Return (x, y) of the center of cell containing provided text 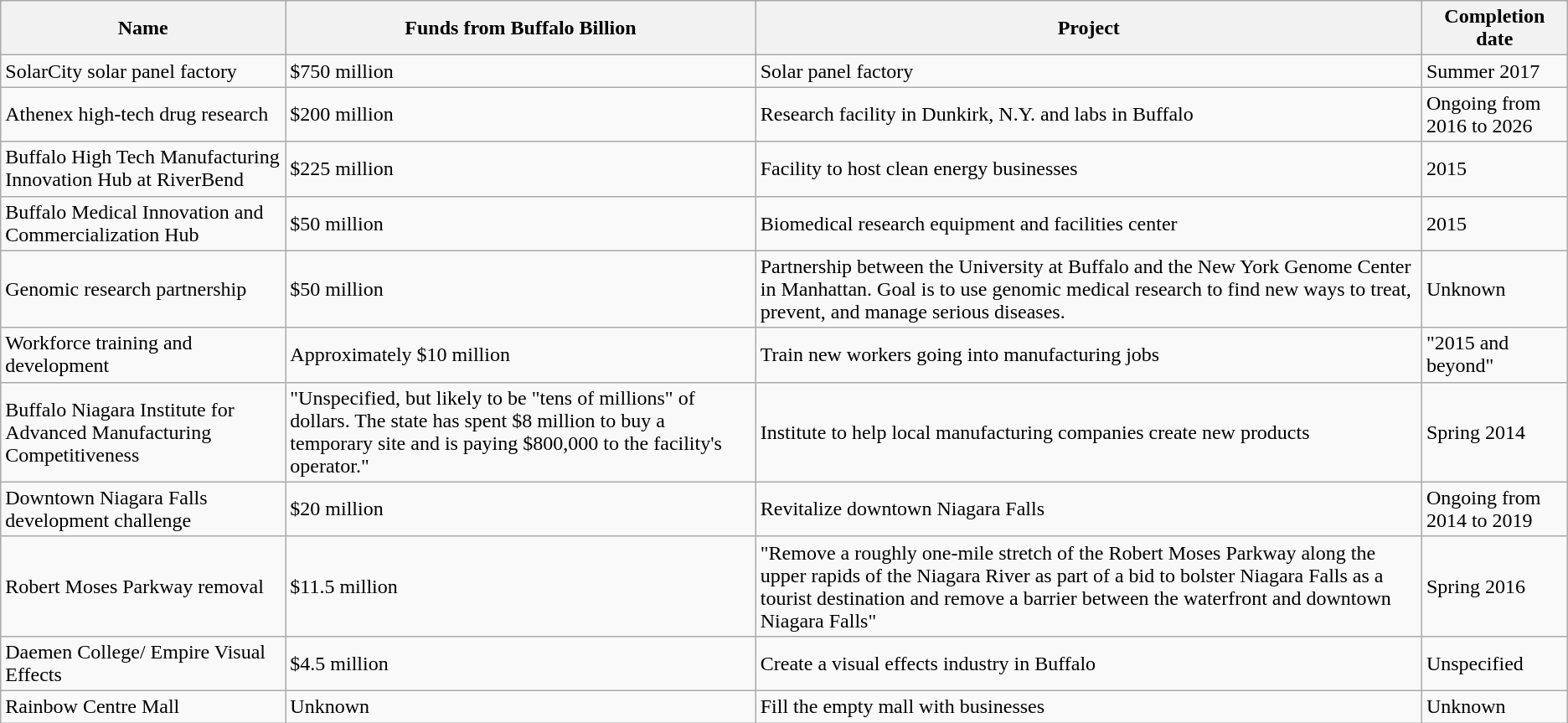
Spring 2016 (1494, 586)
$11.5 million (521, 586)
Research facility in Dunkirk, N.Y. and labs in Buffalo (1089, 114)
Unspecified (1494, 664)
Train new workers going into manufacturing jobs (1089, 355)
Completion date (1494, 28)
$4.5 million (521, 664)
Downtown Niagara Falls development challenge (143, 509)
Institute to help local manufacturing companies create new products (1089, 432)
Project (1089, 28)
SolarCity solar panel factory (143, 71)
$225 million (521, 169)
Buffalo High Tech Manufacturing Innovation Hub at RiverBend (143, 169)
$200 million (521, 114)
Spring 2014 (1494, 432)
Fill the empty mall with businesses (1089, 706)
Approximately $10 million (521, 355)
Athenex high-tech drug research (143, 114)
Daemen College/ Empire Visual Effects (143, 664)
Rainbow Centre Mall (143, 706)
Facility to host clean energy businesses (1089, 169)
"2015 and beyond" (1494, 355)
Summer 2017 (1494, 71)
Buffalo Niagara Institute for Advanced Manufacturing Competitiveness (143, 432)
Workforce training and development (143, 355)
Buffalo Medical Innovation and Commercialization Hub (143, 223)
Robert Moses Parkway removal (143, 586)
Name (143, 28)
Create a visual effects industry in Buffalo (1089, 664)
$750 million (521, 71)
Ongoing from 2014 to 2019 (1494, 509)
Funds from Buffalo Billion (521, 28)
Biomedical research equipment and facilities center (1089, 223)
$20 million (521, 509)
Ongoing from 2016 to 2026 (1494, 114)
Revitalize downtown Niagara Falls (1089, 509)
Solar panel factory (1089, 71)
Genomic research partnership (143, 289)
